Capture the cell that displays the provided text and extract its [X, Y] central coordinate. 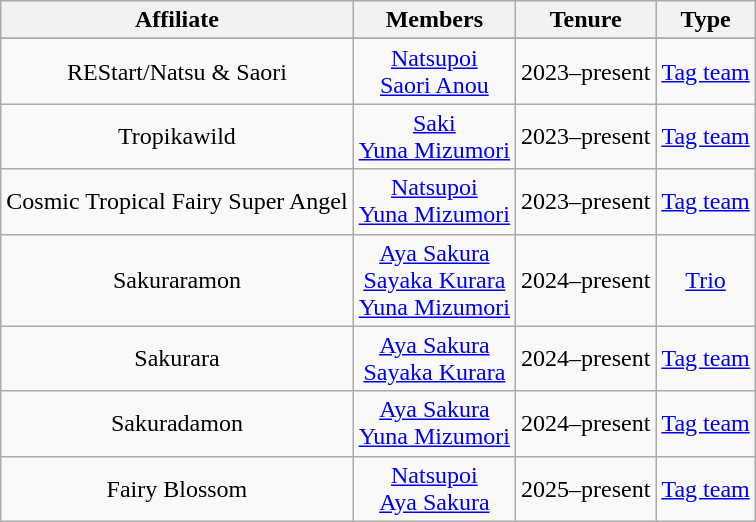
Affiliate [177, 20]
NatsupoiSaori Anou [434, 72]
REStart/Natsu & Saori [177, 72]
Aya SakuraYuna Mizumori [434, 424]
Type [706, 20]
Members [434, 20]
Aya SakuraSayaka KuraraYuna Mizumori [434, 280]
2025–present [586, 488]
NatsupoiYuna Mizumori [434, 202]
SakiYuna Mizumori [434, 136]
Tropikawild [177, 136]
Sakurara [177, 358]
Aya SakuraSayaka Kurara [434, 358]
Fairy Blossom [177, 488]
Trio [706, 280]
Cosmic Tropical Fairy Super Angel [177, 202]
NatsupoiAya Sakura [434, 488]
Tenure [586, 20]
Sakuraramon [177, 280]
Sakuradamon [177, 424]
